For the text-containing cell, return its midpoint in [X, Y] coordinate format. 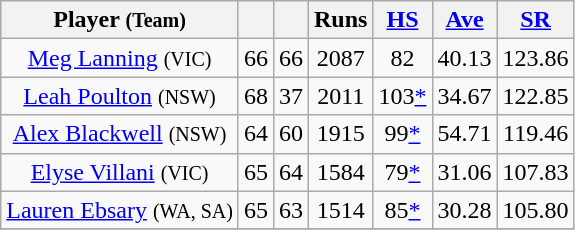
31.06 [464, 172]
1915 [341, 134]
82 [402, 58]
Runs [341, 20]
Ave [464, 20]
Meg Lanning (VIC) [120, 58]
Alex Blackwell (NSW) [120, 134]
30.28 [464, 210]
105.80 [536, 210]
Leah Poulton (NSW) [120, 96]
1514 [341, 210]
85* [402, 210]
60 [290, 134]
54.71 [464, 134]
123.86 [536, 58]
103* [402, 96]
Lauren Ebsary (WA, SA) [120, 210]
122.85 [536, 96]
99* [402, 134]
Elyse Villani (VIC) [120, 172]
107.83 [536, 172]
79* [402, 172]
1584 [341, 172]
119.46 [536, 134]
37 [290, 96]
40.13 [464, 58]
SR [536, 20]
2011 [341, 96]
34.67 [464, 96]
63 [290, 210]
Player (Team) [120, 20]
HS [402, 20]
68 [256, 96]
2087 [341, 58]
